From the cell containing the given text, extract its center point as (X, Y) coordinate. 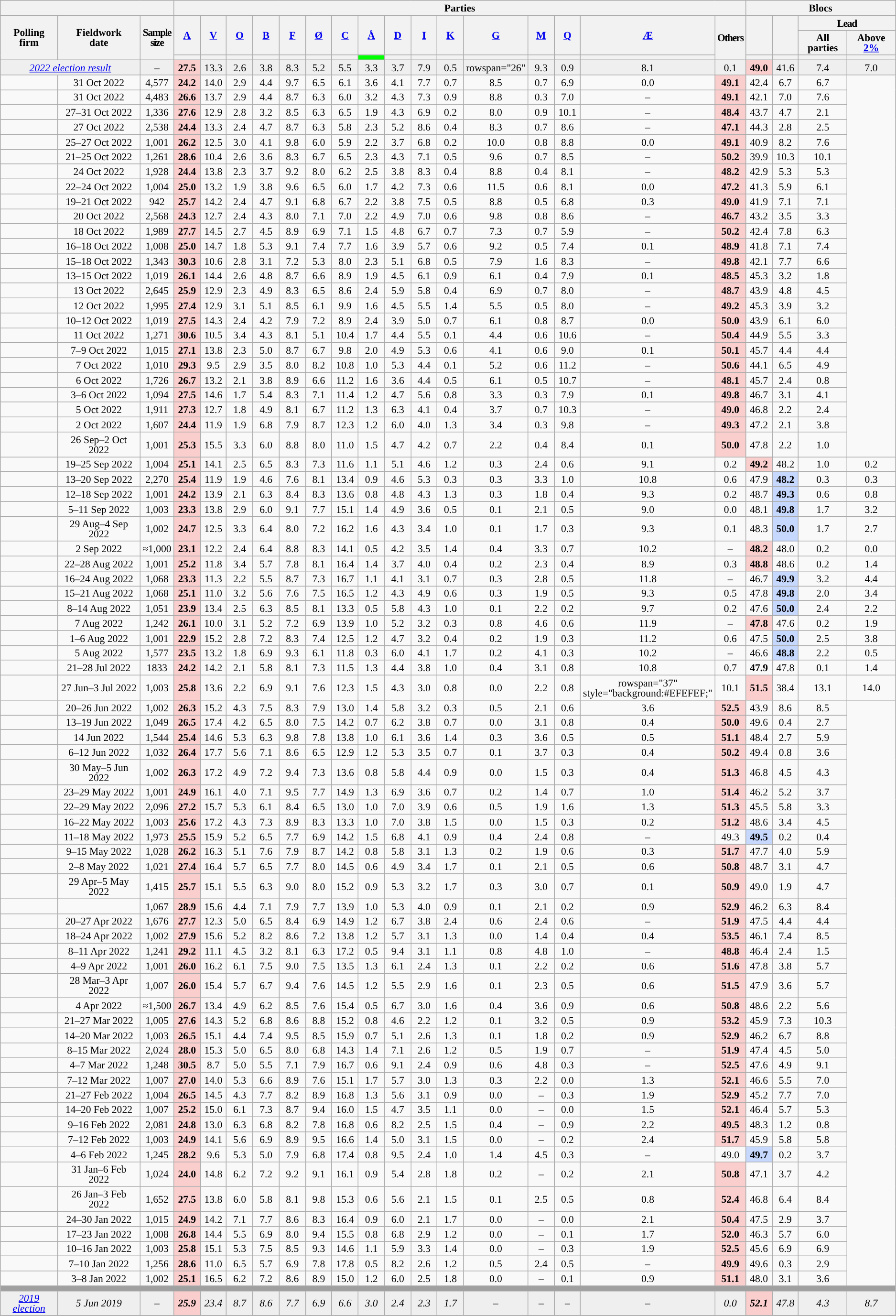
25.5 (187, 837)
53.2 (730, 1020)
1,032 (157, 752)
26 Jan–3 Feb 2022 (98, 1199)
5–11 Sep 2022 (98, 509)
30.5 (187, 1065)
13 Oct 2022 (98, 291)
2 Oct 2022 (98, 424)
A (187, 35)
45.6 (759, 1249)
23.9 (187, 608)
6–12 Jun 2022 (98, 752)
4–7 Mar 2022 (98, 1065)
7–12 Mar 2022 (98, 1080)
1,024 (157, 1174)
942 (157, 202)
7 Aug 2022 (98, 623)
47.7 (759, 852)
12–18 Sep 2022 (98, 494)
2,024 (157, 1050)
1833 (157, 668)
1,676 (157, 921)
11.6 (345, 465)
1,928 (157, 172)
41.3 (759, 186)
2,538 (157, 127)
16.6 (345, 1140)
48.5 (730, 275)
1,989 (157, 231)
3–8 Jan 2022 (98, 1278)
1–6 Aug 2022 (98, 638)
19–25 Sep 2022 (98, 465)
1,028 (157, 852)
2,096 (157, 807)
24.7 (187, 529)
≈1,000 (157, 549)
27.0 (187, 1080)
16–22 May 2022 (98, 822)
26.8 (187, 1234)
3–6 Oct 2022 (98, 395)
4 Apr 2022 (98, 1006)
48.9 (730, 246)
14–20 Feb 2022 (98, 1110)
8–14 Aug 2022 (98, 608)
39.9 (759, 157)
11 Oct 2022 (98, 336)
27.9 (187, 936)
13–19 Jun 2022 (98, 723)
11–18 May 2022 (98, 837)
25–27 Oct 2022 (98, 141)
7–9 Oct 2022 (98, 350)
1,241 (157, 951)
20–27 Apr 2022 (98, 921)
15–18 Oct 2022 (98, 261)
2–8 May 2022 (98, 866)
30.3 (187, 261)
25.6 (187, 822)
1,343 (157, 261)
6 Oct 2022 (98, 380)
1,248 (157, 1065)
22–28 Aug 2022 (98, 564)
53.5 (730, 936)
9.9 (345, 306)
28.2 (187, 1154)
4–6 Feb 2022 (98, 1154)
B (266, 35)
1,271 (157, 336)
Pollingfirm (29, 37)
28.9 (187, 906)
1,726 (157, 380)
14.7 (213, 246)
2022 election result (70, 68)
38.4 (786, 688)
17.7 (213, 752)
16.3 (213, 852)
49.4 (759, 752)
8–11 Apr 2022 (98, 951)
4,577 (157, 82)
16.0 (345, 1110)
19–21 Oct 2022 (98, 202)
1,067 (157, 906)
5 Jun 2019 (98, 1303)
2,568 (157, 216)
50.1 (730, 350)
M (541, 35)
26.4 (187, 752)
F (292, 35)
7–12 Feb 2022 (98, 1140)
18–24 Apr 2022 (98, 936)
14–20 Mar 2022 (98, 1035)
Parties (460, 8)
23.1 (187, 549)
22.9 (187, 638)
1,995 (157, 306)
5 Aug 2022 (98, 653)
28 Mar–3 Apr 2022 (98, 986)
14 Jun 2022 (98, 737)
1,049 (157, 723)
13.7 (213, 98)
18 Oct 2022 (98, 231)
41.9 (759, 202)
1,021 (157, 866)
12 Oct 2022 (98, 306)
Others (730, 37)
44.3 (759, 127)
4–9 Apr 2022 (98, 966)
27 Jun–3 Jul 2022 (98, 688)
8–15 Mar 2022 (98, 1050)
27.1 (187, 350)
Q (568, 35)
rowspan="26" (496, 68)
26 Sep–2 Oct 2022 (98, 445)
1,245 (157, 1154)
1,051 (157, 608)
24–30 Jan 2022 (98, 1219)
I (424, 35)
Ø (318, 35)
10–16 Jan 2022 (98, 1249)
17.8 (345, 1264)
Samplesize (157, 37)
2019 election (29, 1303)
21–28 Jul 2022 (98, 668)
K (450, 35)
27 Oct 2022 (98, 127)
46.1 (759, 936)
11.1 (213, 951)
51.6 (730, 966)
1,336 (157, 112)
30 May–5 Jun 2022 (98, 772)
42.9 (759, 172)
1,005 (157, 1020)
46.3 (759, 1234)
44.1 (759, 365)
24.0 (187, 1174)
29 Aug–4 Sep 2022 (98, 529)
31 Jan–6 Feb 2022 (98, 1174)
1,973 (157, 837)
1,607 (157, 424)
28.0 (187, 1050)
7–10 Jan 2022 (98, 1264)
All parties (823, 43)
44.9 (759, 336)
50.9 (730, 886)
24 Oct 2022 (98, 172)
21–27 Mar 2022 (98, 1020)
25.3 (187, 445)
10.7 (568, 380)
52.0 (730, 1234)
1,415 (157, 886)
1,544 (157, 737)
14.8 (213, 1174)
Å (372, 35)
16–24 Aug 2022 (98, 578)
21–27 Feb 2022 (98, 1095)
1,911 (157, 410)
27.2 (187, 807)
29 Apr–5 May 2022 (98, 886)
rowspan="37" style="background:#EFEFEF;" (648, 688)
≈1,500 (157, 1006)
16–18 Oct 2022 (98, 246)
22–29 May 2022 (98, 807)
5 Oct 2022 (98, 410)
10–12 Oct 2022 (98, 320)
2 Sep 2022 (98, 549)
29.2 (187, 951)
9–16 Feb 2022 (98, 1124)
51.4 (730, 792)
23.5 (187, 653)
Fieldworkdate (98, 37)
1,242 (157, 623)
49.7 (759, 1154)
Æ (648, 35)
13.1 (823, 688)
Lead (847, 23)
17–23 Jan 2022 (98, 1234)
13–20 Sep 2022 (98, 479)
21–25 Oct 2022 (98, 157)
1,256 (157, 1264)
45.2 (759, 1095)
43.7 (759, 112)
13.5 (345, 966)
15.7 (213, 807)
1,577 (157, 653)
45.5 (759, 807)
1,261 (157, 157)
1,094 (157, 395)
Blocs (821, 8)
1,010 (157, 365)
2,270 (157, 479)
11.4 (345, 395)
47.4 (759, 1050)
C (345, 35)
43.2 (759, 216)
1,652 (157, 1199)
2,645 (157, 291)
50.6 (730, 365)
27.3 (187, 410)
Above 2% (872, 43)
24.3 (187, 216)
27–31 Oct 2022 (98, 112)
O (240, 35)
40.9 (759, 141)
11.3 (213, 578)
24.8 (187, 1124)
52.4 (730, 1199)
29.3 (187, 365)
4,483 (157, 98)
30.6 (187, 336)
13–15 Oct 2022 (98, 275)
22–24 Oct 2022 (98, 186)
20 Oct 2022 (98, 216)
12.2 (213, 549)
20–26 Jun 2022 (98, 707)
V (213, 35)
26.6 (187, 98)
10.5 (213, 336)
51.2 (730, 822)
23–29 May 2022 (98, 792)
7 Oct 2022 (98, 365)
23.4 (213, 1303)
41.8 (759, 246)
9–15 May 2022 (98, 852)
41.6 (786, 68)
G (496, 35)
D (398, 35)
2,081 (157, 1124)
15–21 Aug 2022 (98, 594)
